For the text-containing cell, return its midpoint in (X, Y) coordinate format. 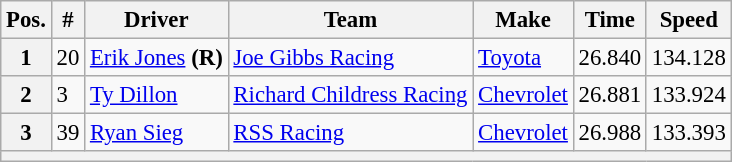
Ryan Sieg (156, 133)
Make (523, 20)
26.840 (610, 58)
Pos. (26, 20)
1 (26, 58)
Time (610, 20)
26.988 (610, 133)
26.881 (610, 95)
20 (68, 58)
Team (350, 20)
134.128 (688, 58)
# (68, 20)
2 (26, 95)
RSS Racing (350, 133)
Toyota (523, 58)
Speed (688, 20)
39 (68, 133)
Richard Childress Racing (350, 95)
133.924 (688, 95)
Ty Dillon (156, 95)
133.393 (688, 133)
Erik Jones (R) (156, 58)
Driver (156, 20)
Joe Gibbs Racing (350, 58)
